Output the [x, y] coordinate of the center of the cell containing the given text.  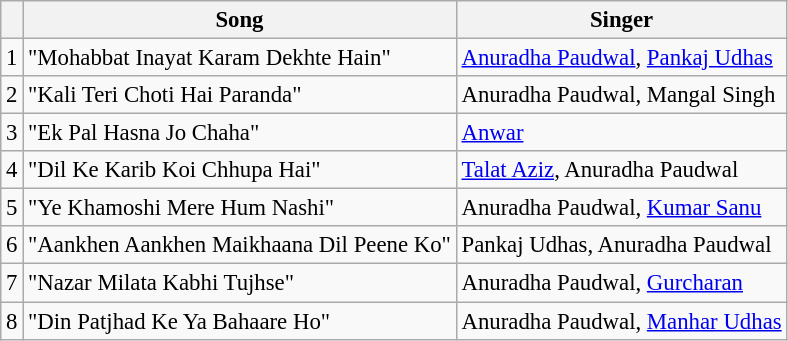
7 [12, 283]
Anuradha Paudwal, Mangal Singh [622, 95]
3 [12, 133]
Anuradha Paudwal, Pankaj Udhas [622, 58]
Singer [622, 20]
"Aankhen Aankhen Maikhaana Dil Peene Ko" [240, 245]
1 [12, 58]
4 [12, 170]
"Kali Teri Choti Hai Paranda" [240, 95]
"Mohabbat Inayat Karam Dekhte Hain" [240, 58]
"Nazar Milata Kabhi Tujhse" [240, 283]
Anuradha Paudwal, Manhar Udhas [622, 321]
2 [12, 95]
Anuradha Paudwal, Kumar Sanu [622, 208]
"Ye Khamoshi Mere Hum Nashi" [240, 208]
"Ek Pal Hasna Jo Chaha" [240, 133]
"Din Patjhad Ke Ya Bahaare Ho" [240, 321]
Song [240, 20]
Pankaj Udhas, Anuradha Paudwal [622, 245]
6 [12, 245]
5 [12, 208]
Talat Aziz, Anuradha Paudwal [622, 170]
Anuradha Paudwal, Gurcharan [622, 283]
Anwar [622, 133]
8 [12, 321]
"Dil Ke Karib Koi Chhupa Hai" [240, 170]
